Scan for the cell matching the given text and deliver its (X, Y) coordinate at center. 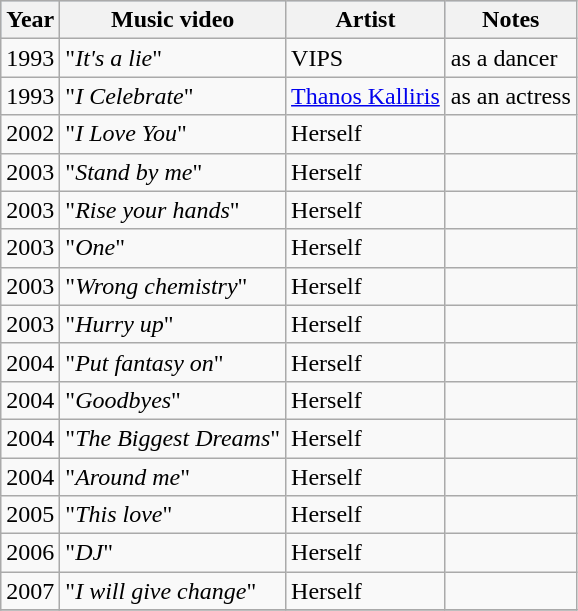
"I Celebrate" (173, 96)
"I Love You" (173, 134)
"Rise your hands" (173, 210)
"It's a lie" (173, 58)
Notes (510, 20)
"Hurry up" (173, 324)
"This love" (173, 515)
"Wrong chemistry" (173, 286)
Thanos Kalliris (366, 96)
Year (30, 20)
"The Biggest Dreams" (173, 438)
2006 (30, 553)
as an actress (510, 96)
"Goodbyes" (173, 400)
VIPS (366, 58)
"DJ" (173, 553)
2007 (30, 591)
2005 (30, 515)
Music video (173, 20)
"Stand by me" (173, 172)
"One" (173, 248)
as a dancer (510, 58)
"Around me" (173, 477)
"Put fantasy on" (173, 362)
Artist (366, 20)
2002 (30, 134)
"I will give change" (173, 591)
